Return the (x, y) coordinate for the center point of the cell that contains the specified text.  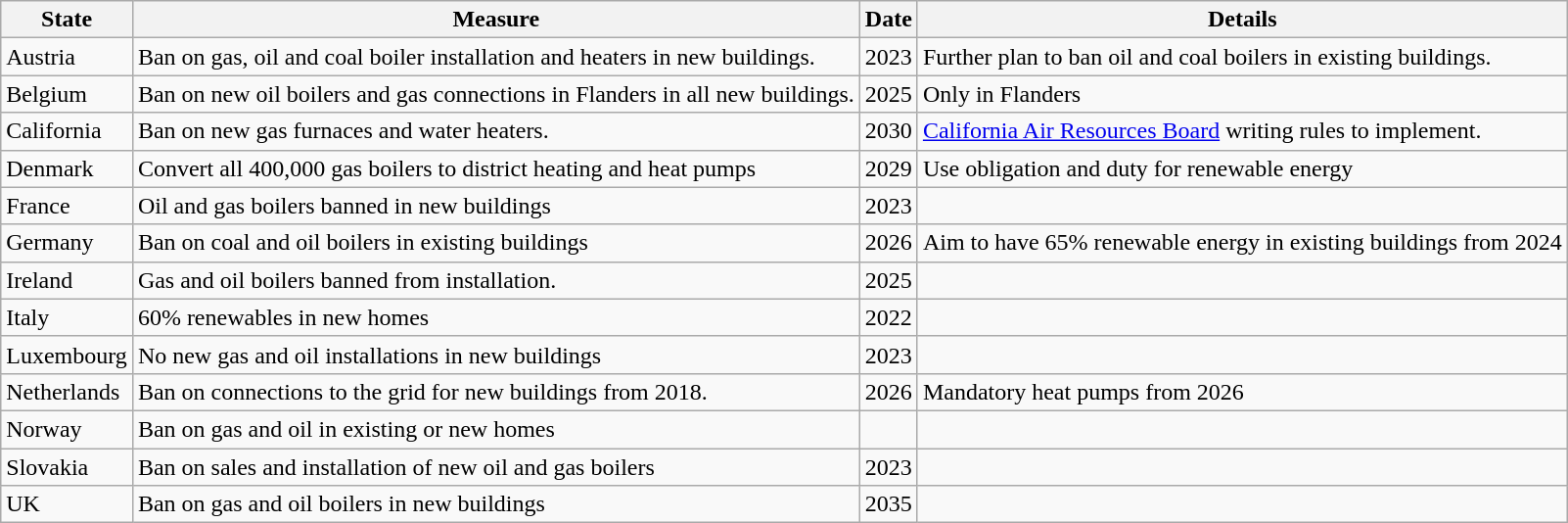
Details (1242, 20)
Italy (67, 317)
No new gas and oil installations in new buildings (495, 355)
Date (889, 20)
Oil and gas boilers banned in new buildings (495, 206)
Use obligation and duty for renewable energy (1242, 168)
Denmark (67, 168)
2030 (889, 131)
2022 (889, 317)
Ban on new gas furnaces and water heaters. (495, 131)
Luxembourg (67, 355)
2029 (889, 168)
Slovakia (67, 467)
California Air Resources Board writing rules to implement. (1242, 131)
France (67, 206)
Only in Flanders (1242, 94)
60% renewables in new homes (495, 317)
Gas and oil boilers banned from installation. (495, 280)
UK (67, 504)
Mandatory heat pumps from 2026 (1242, 392)
California (67, 131)
2035 (889, 504)
Belgium (67, 94)
Ban on gas and oil boilers in new buildings (495, 504)
Convert all 400,000 gas boilers to district heating and heat pumps (495, 168)
Ireland (67, 280)
Germany (67, 243)
Ban on connections to the grid for new buildings from 2018. (495, 392)
Netherlands (67, 392)
Norway (67, 429)
Ban on gas and oil in existing or new homes (495, 429)
Measure (495, 20)
Ban on new oil boilers and gas connections in Flanders in all new buildings. (495, 94)
State (67, 20)
Further plan to ban oil and coal boilers in existing buildings. (1242, 57)
Austria (67, 57)
Aim to have 65% renewable energy in existing buildings from 2024 (1242, 243)
Ban on gas, oil and coal boiler installation and heaters in new buildings. (495, 57)
Ban on sales and installation of new oil and gas boilers (495, 467)
Ban on coal and oil boilers in existing buildings (495, 243)
